Provide the (x, y) coordinate of the cell's center where the given text is located.  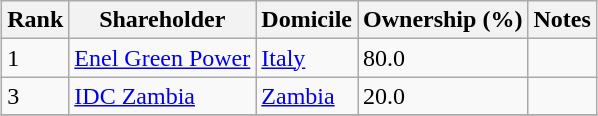
20.0 (443, 96)
Italy (307, 58)
Ownership (%) (443, 20)
1 (36, 58)
IDC Zambia (162, 96)
80.0 (443, 58)
Enel Green Power (162, 58)
Domicile (307, 20)
Shareholder (162, 20)
Zambia (307, 96)
Notes (562, 20)
Rank (36, 20)
3 (36, 96)
